Identify which cell holds the provided text, then report its [x, y] central coordinate. 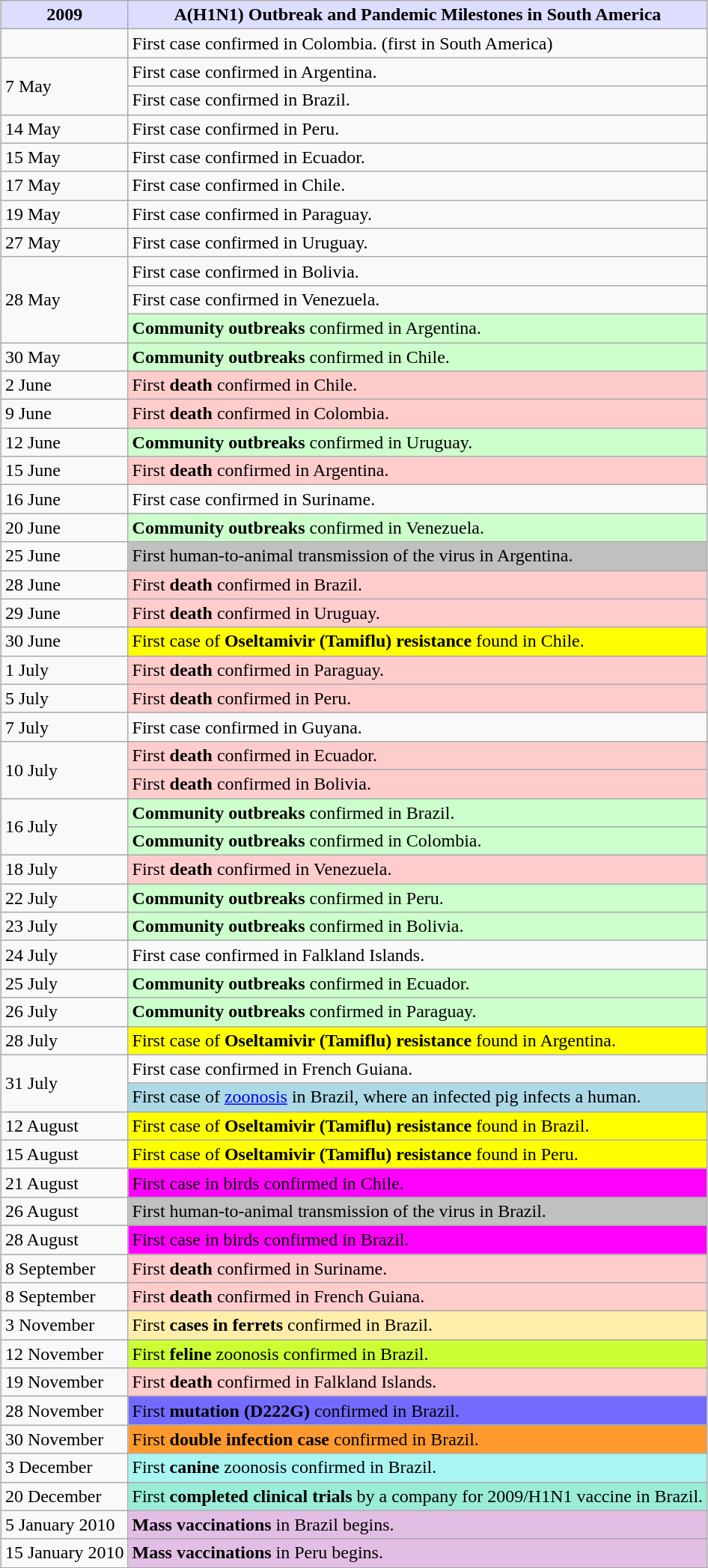
First case of zoonosis in Brazil, where an infected pig infects a human. [418, 1097]
First death confirmed in Paraguay. [418, 670]
Community outbreaks confirmed in Peru. [418, 898]
First case confirmed in Suriname. [418, 499]
18 July [64, 870]
30 November [64, 1439]
28 May [64, 299]
First human-to-animal transmission of the virus in Brazil. [418, 1211]
Community outbreaks confirmed in Uruguay. [418, 442]
28 November [64, 1411]
14 May [64, 129]
27 May [64, 242]
First human-to-animal transmission of the virus in Argentina. [418, 556]
30 June [64, 641]
First case of Oseltamivir (Tamiflu) resistance found in Chile. [418, 641]
25 June [64, 556]
First case confirmed in Falkland Islands. [418, 955]
12 June [64, 442]
2 June [64, 385]
5 January 2010 [64, 1525]
First case confirmed in Guyana. [418, 727]
First case of Oseltamivir (Tamiflu) resistance found in Peru. [418, 1154]
Community outbreaks confirmed in Paraguay. [418, 1012]
Mass vaccinations in Brazil begins. [418, 1525]
First case of Oseltamivir (Tamiflu) resistance found in Brazil. [418, 1126]
First case in birds confirmed in Brazil. [418, 1239]
First case confirmed in Brazil. [418, 100]
2009 [64, 15]
First case confirmed in Chile. [418, 186]
28 June [64, 585]
First death confirmed in Bolivia. [418, 784]
First death confirmed in Ecuador. [418, 755]
29 June [64, 613]
23 July [64, 927]
3 December [64, 1468]
7 May [64, 86]
28 August [64, 1239]
15 August [64, 1154]
28 July [64, 1040]
First case of Oseltamivir (Tamiflu) resistance found in Argentina. [418, 1040]
7 July [64, 727]
First mutation (D222G) confirmed in Brazil. [418, 1411]
12 November [64, 1354]
30 May [64, 357]
9 June [64, 414]
Community outbreaks confirmed in Colombia. [418, 841]
First death confirmed in Argentina. [418, 471]
Community outbreaks confirmed in Venezuela. [418, 528]
First death confirmed in Falkland Islands. [418, 1382]
17 May [64, 186]
1 July [64, 670]
First death confirmed in Chile. [418, 385]
3 November [64, 1326]
First death confirmed in Venezuela. [418, 870]
First canine zoonosis confirmed in Brazil. [418, 1468]
26 August [64, 1211]
22 July [64, 898]
First death confirmed in Uruguay. [418, 613]
19 November [64, 1382]
First death confirmed in French Guiana. [418, 1297]
First case confirmed in Ecuador. [418, 157]
First death confirmed in Colombia. [418, 414]
First case confirmed in French Guiana. [418, 1069]
Community outbreaks confirmed in Brazil. [418, 812]
20 December [64, 1496]
Community outbreaks confirmed in Argentina. [418, 328]
19 May [64, 214]
Community outbreaks confirmed in Ecuador. [418, 983]
First case confirmed in Paraguay. [418, 214]
First death confirmed in Suriname. [418, 1269]
31 July [64, 1083]
First case confirmed in Argentina. [418, 72]
First case confirmed in Peru. [418, 129]
First completed clinical trials by a company for 2009/H1N1 vaccine in Brazil. [418, 1496]
5 July [64, 698]
10 July [64, 769]
16 June [64, 499]
First double infection case confirmed in Brazil. [418, 1439]
15 May [64, 157]
25 July [64, 983]
First feline zoonosis confirmed in Brazil. [418, 1354]
Community outbreaks confirmed in Bolivia. [418, 927]
12 August [64, 1126]
15 June [64, 471]
First case confirmed in Uruguay. [418, 242]
Mass vaccinations in Peru begins. [418, 1553]
24 July [64, 955]
15 January 2010 [64, 1553]
First cases in ferrets confirmed in Brazil. [418, 1326]
A(H1N1) Outbreak and Pandemic Milestones in South America [418, 15]
16 July [64, 826]
Community outbreaks confirmed in Chile. [418, 357]
20 June [64, 528]
21 August [64, 1183]
First case confirmed in Bolivia. [418, 271]
First case in birds confirmed in Chile. [418, 1183]
First death confirmed in Peru. [418, 698]
26 July [64, 1012]
First death confirmed in Brazil. [418, 585]
First case confirmed in Venezuela. [418, 299]
First case confirmed in Colombia. (first in South America) [418, 43]
